Locate the cell with the specified text and output its [x, y] center coordinate. 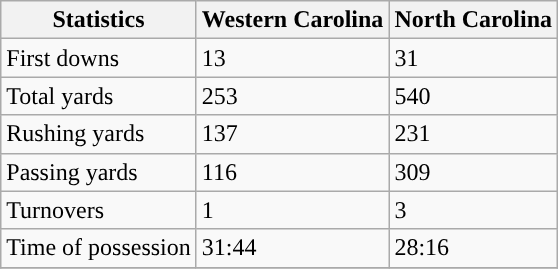
31 [474, 58]
28:16 [474, 248]
137 [292, 134]
13 [292, 58]
540 [474, 96]
31:44 [292, 248]
Rushing yards [99, 134]
Time of possession [99, 248]
Passing yards [99, 172]
309 [474, 172]
North Carolina [474, 20]
253 [292, 96]
Statistics [99, 20]
Western Carolina [292, 20]
First downs [99, 58]
231 [474, 134]
116 [292, 172]
Turnovers [99, 210]
3 [474, 210]
Total yards [99, 96]
1 [292, 210]
